Provide the [X, Y] coordinate of the cell's center where the given text is located.  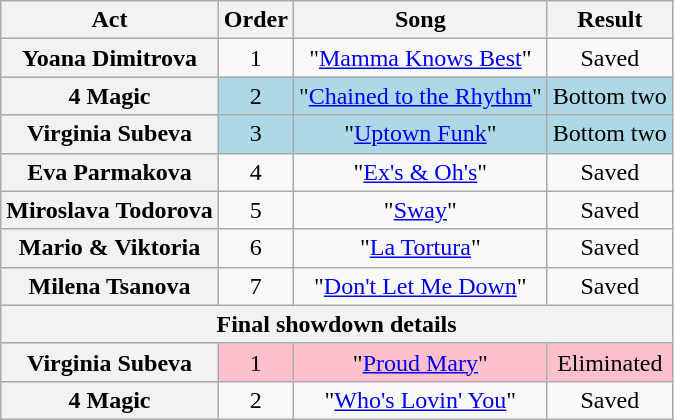
5 [256, 210]
"Don't Let Me Down" [420, 286]
Act [110, 20]
Mario & Viktoria [110, 248]
3 [256, 134]
"Mamma Knows Best" [420, 58]
Order [256, 20]
Eliminated [610, 362]
Yoana Dimitrova [110, 58]
"Uptown Funk" [420, 134]
"Who's Lovin' You" [420, 400]
"La Tortura" [420, 248]
"Sway" [420, 210]
"Ex's & Oh's" [420, 172]
4 [256, 172]
Milena Tsanova [110, 286]
"Proud Mary" [420, 362]
6 [256, 248]
Final showdown details [337, 324]
"Chained to the Rhythm" [420, 96]
7 [256, 286]
Song [420, 20]
Result [610, 20]
Eva Parmakova [110, 172]
Miroslava Todorova [110, 210]
